Provide the [X, Y] coordinate of the cell's center where the given text is located.  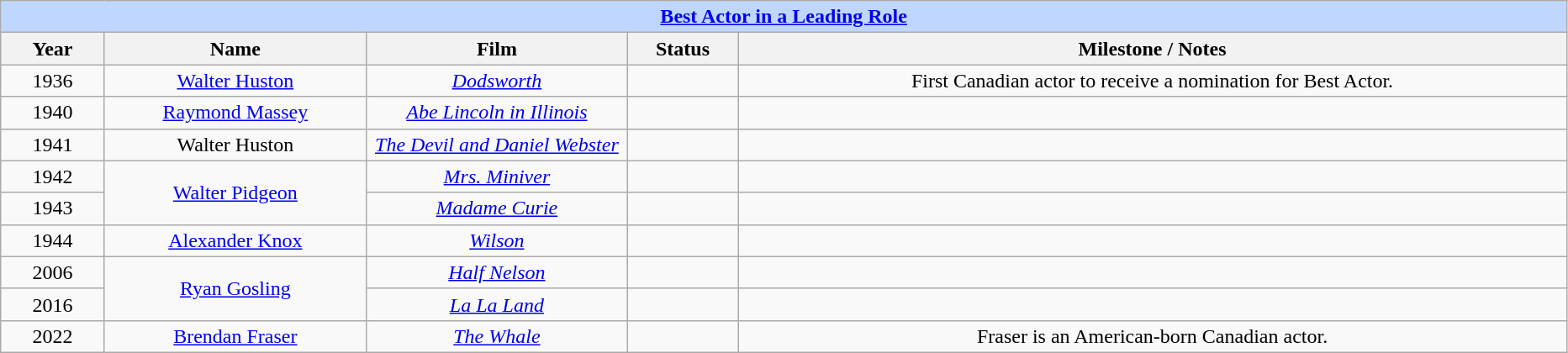
2016 [53, 304]
First Canadian actor to receive a nomination for Best Actor. [1153, 81]
Best Actor in a Leading Role [784, 17]
Raymond Massey [235, 113]
Milestone / Notes [1153, 49]
Fraser is an American-born Canadian actor. [1153, 336]
2006 [53, 272]
La La Land [496, 304]
Madame Curie [496, 208]
1944 [53, 240]
1936 [53, 81]
Status [683, 49]
Brendan Fraser [235, 336]
1940 [53, 113]
Half Nelson [496, 272]
Name [235, 49]
Alexander Knox [235, 240]
Ryan Gosling [235, 288]
Year [53, 49]
Film [496, 49]
Wilson [496, 240]
Dodsworth [496, 81]
The Devil and Daniel Webster [496, 145]
1942 [53, 176]
1943 [53, 208]
Mrs. Miniver [496, 176]
Walter Pidgeon [235, 192]
The Whale [496, 336]
2022 [53, 336]
Abe Lincoln in Illinois [496, 113]
1941 [53, 145]
